Detect which cell encompasses the target text, then output its [X, Y] center coordinate. 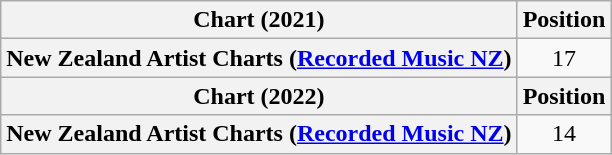
Chart (2022) [259, 96]
Chart (2021) [259, 20]
17 [564, 58]
14 [564, 134]
